Output the [x, y] coordinate of the center of the cell containing the given text.  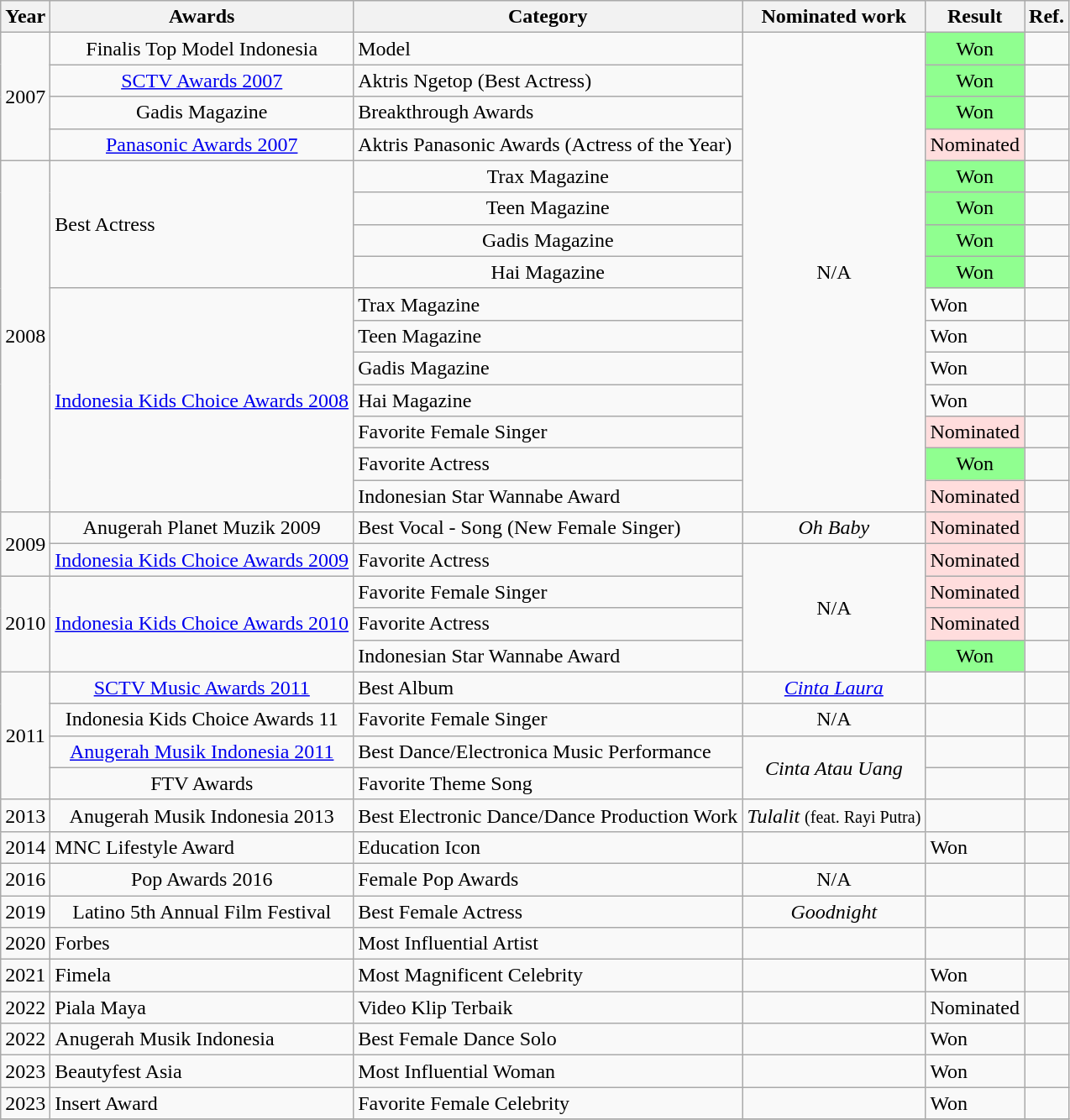
SCTV Music Awards 2011 [202, 688]
Cinta Atau Uang [834, 767]
Best Female Dance Solo [548, 1039]
Panasonic Awards 2007 [202, 144]
2019 [25, 911]
Most Influential Woman [548, 1071]
2014 [25, 847]
2021 [25, 976]
SCTV Awards 2007 [202, 81]
2009 [25, 544]
FTV Awards [202, 783]
Aktris Ngetop (Best Actress) [548, 81]
Year [25, 17]
2011 [25, 735]
Awards [202, 17]
Indonesia Kids Choice Awards 11 [202, 720]
Best Actress [202, 224]
MNC Lifestyle Award [202, 847]
Best Dance/Electronica Music Performance [548, 751]
2008 [25, 336]
Best Vocal - Song (New Female Singer) [548, 528]
Result [975, 17]
2013 [25, 815]
Indonesia Kids Choice Awards 2009 [202, 560]
Indonesia Kids Choice Awards 2008 [202, 400]
Education Icon [548, 847]
2010 [25, 624]
Best Electronic Dance/Dance Production Work [548, 815]
Forbes [202, 944]
Category [548, 17]
Video Klip Terbaik [548, 1007]
Ref. [1046, 17]
Anugerah Musik Indonesia 2011 [202, 751]
Piala Maya [202, 1007]
Most Influential Artist [548, 944]
Best Female Actress [548, 911]
Breakthrough Awards [548, 113]
Insert Award [202, 1103]
Anugerah Planet Muzik 2009 [202, 528]
Favorite Theme Song [548, 783]
Goodnight [834, 911]
Nominated work [834, 17]
2020 [25, 944]
Tulalit (feat. Rayi Putra) [834, 815]
Latino 5th Annual Film Festival [202, 911]
Best Album [548, 688]
2007 [25, 97]
Beautyfest Asia [202, 1071]
Favorite Female Celebrity [548, 1103]
Cinta Laura [834, 688]
Anugerah Musik Indonesia 2013 [202, 815]
Fimela [202, 976]
Most Magnificent Celebrity [548, 976]
Finalis Top Model Indonesia [202, 49]
Pop Awards 2016 [202, 879]
Anugerah Musik Indonesia [202, 1039]
Model [548, 49]
Aktris Panasonic Awards (Actress of the Year) [548, 144]
Female Pop Awards [548, 879]
Oh Baby [834, 528]
2016 [25, 879]
Indonesia Kids Choice Awards 2010 [202, 624]
